Detect which cell encompasses the target text, then output its (X, Y) center coordinate. 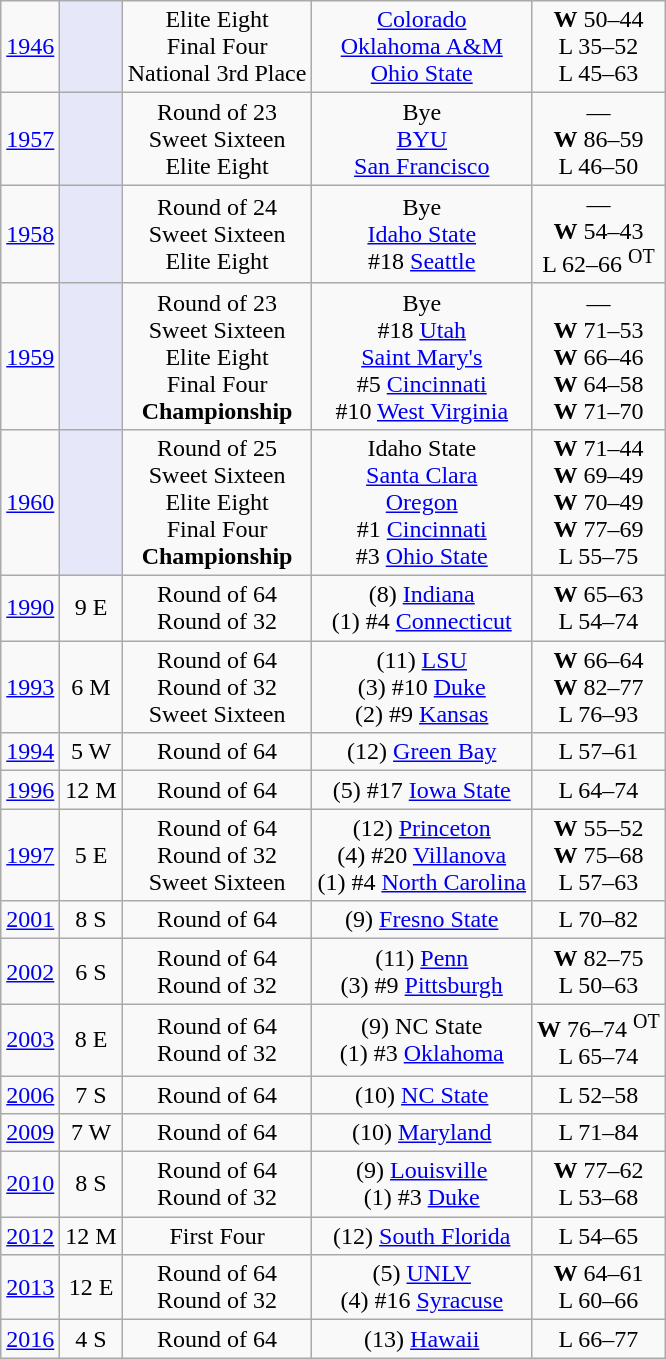
2010 (30, 1184)
2002 (30, 972)
1958 (30, 234)
(11) LSU(3) #10 Duke(2) #9 Kansas (422, 687)
6 S (91, 972)
Round of 23Sweet SixteenElite EightFinal FourChampionship (217, 356)
L 57–61 (599, 752)
Round of 23Sweet SixteenElite Eight (217, 139)
ColoradoOklahoma A&MOhio State (422, 47)
(5) #17 Iowa State (422, 790)
(9) Louisville(1) #3 Duke (422, 1184)
7 S (91, 1095)
L 71–84 (599, 1133)
Idaho StateSanta ClaraOregon#1 Cincinnati#3 Ohio State (422, 502)
(10) Maryland (422, 1133)
W 50–44L 35–52L 45–63 (599, 47)
W 71–44W 69–49W 70–49W 77–69L 55–75 (599, 502)
(12) South Florida (422, 1236)
6 M (91, 687)
1997 (30, 855)
1993 (30, 687)
W 64–61L 60–66 (599, 1288)
(11) Penn(3) #9 Pittsburgh (422, 972)
1960 (30, 502)
(8) Indiana(1) #4 Connecticut (422, 608)
4 S (91, 1339)
9 E (91, 608)
2013 (30, 1288)
1957 (30, 139)
—W 54–43L 62–66 OT (599, 234)
2006 (30, 1095)
(12) Princeton(4) #20 Villanova(1) #4 North Carolina (422, 855)
(9) NC State(1) #3 Oklahoma (422, 1040)
—W 86–59L 46–50 (599, 139)
ByeIdaho State#18 Seattle (422, 234)
W 66–64W 82–77L 76–93 (599, 687)
2009 (30, 1133)
W 55–52W 75–68L 57–63 (599, 855)
1990 (30, 608)
8 E (91, 1040)
Elite EightFinal FourNational 3rd Place (217, 47)
12 E (91, 1288)
(10) NC State (422, 1095)
2003 (30, 1040)
2012 (30, 1236)
W 65–63L 54–74 (599, 608)
W 82–75L 50–63 (599, 972)
L 54–65 (599, 1236)
L 66–77 (599, 1339)
5 E (91, 855)
2001 (30, 920)
Round of 25Sweet SixteenElite EightFinal FourChampionship (217, 502)
1996 (30, 790)
(9) Fresno State (422, 920)
5 W (91, 752)
First Four (217, 1236)
—W 71–53W 66–46W 64–58W 71–70 (599, 356)
1994 (30, 752)
W 77–62L 53–68 (599, 1184)
L 64–74 (599, 790)
L 70–82 (599, 920)
Round of 24Sweet SixteenElite Eight (217, 234)
(5) UNLV(4) #16 Syracuse (422, 1288)
L 52–58 (599, 1095)
1946 (30, 47)
(13) Hawaii (422, 1339)
7 W (91, 1133)
2016 (30, 1339)
Bye#18 UtahSaint Mary's#5 Cincinnati#10 West Virginia (422, 356)
ByeBYUSan Francisco (422, 139)
W 76–74 OTL 65–74 (599, 1040)
1959 (30, 356)
(12) Green Bay (422, 752)
